From the cell containing the given text, extract its center point as [x, y] coordinate. 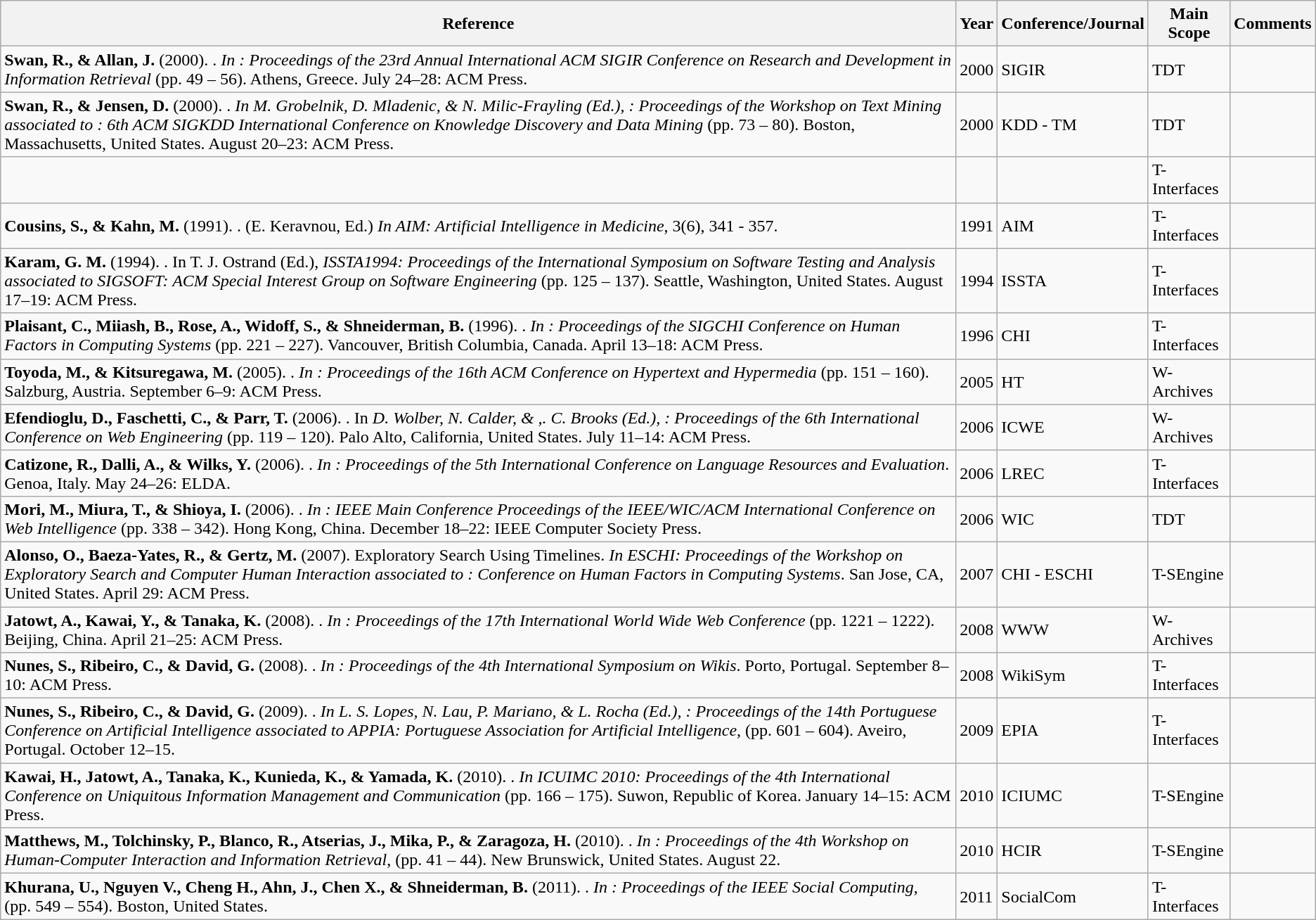
WikiSym [1073, 675]
HCIR [1073, 851]
1991 [977, 225]
EPIA [1073, 731]
ICIUMC [1073, 796]
SocialCom [1073, 896]
Cousins, S., & Kahn, M. (1991). . (E. Keravnou, Ed.) In AIM: Artificial Intelligence in Medicine, 3(6), 341 - 357. [478, 225]
AIM [1073, 225]
Conference/Journal [1073, 24]
CHI - ESCHI [1073, 574]
HT [1073, 381]
Comments [1273, 24]
WIC [1073, 519]
WWW [1073, 629]
CHI [1073, 336]
Reference [478, 24]
LREC [1073, 473]
Main Scope [1189, 24]
SIGIR [1073, 69]
1996 [977, 336]
2007 [977, 574]
2011 [977, 896]
KDD - TM [1073, 124]
Year [977, 24]
2005 [977, 381]
ISSTA [1073, 281]
1994 [977, 281]
ICWE [1073, 428]
2009 [977, 731]
